Capture the cell that displays the provided text and extract its (X, Y) central coordinate. 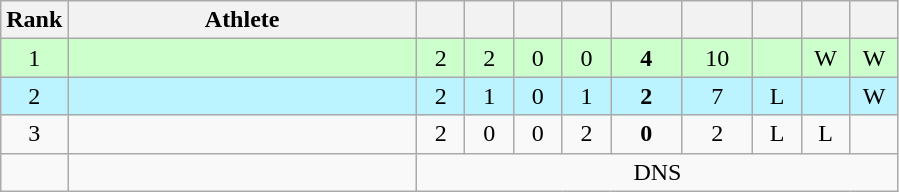
Athlete (242, 20)
3 (34, 134)
4 (646, 58)
DNS (657, 172)
10 (718, 58)
7 (718, 96)
Rank (34, 20)
